Identify which cell holds the provided text, then report its (X, Y) central coordinate. 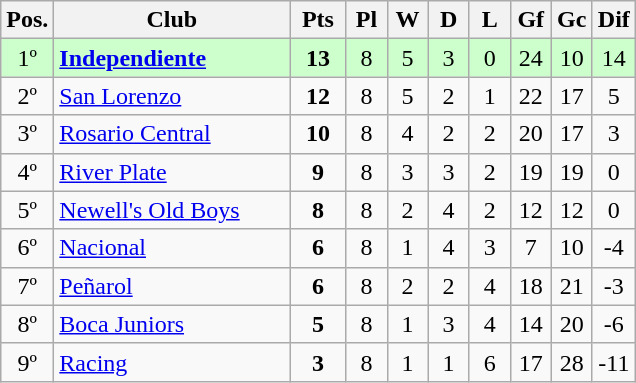
Rosario Central (172, 134)
7 (530, 248)
21 (572, 286)
22 (530, 96)
River Plate (172, 172)
5º (28, 210)
1º (28, 58)
L (490, 20)
-11 (614, 362)
Pos. (28, 20)
Club (172, 20)
9 (318, 172)
Gf (530, 20)
3º (28, 134)
7º (28, 286)
24 (530, 58)
Dif (614, 20)
2º (28, 96)
6º (28, 248)
Nacional (172, 248)
Pts (318, 20)
18 (530, 286)
Independiente (172, 58)
8º (28, 324)
-3 (614, 286)
9º (28, 362)
Gc (572, 20)
Peñarol (172, 286)
Newell's Old Boys (172, 210)
13 (318, 58)
San Lorenzo (172, 96)
-4 (614, 248)
4º (28, 172)
D (448, 20)
W (408, 20)
Pl (366, 20)
Boca Juniors (172, 324)
-6 (614, 324)
Racing (172, 362)
28 (572, 362)
